Detect which cell encompasses the target text, then output its [x, y] center coordinate. 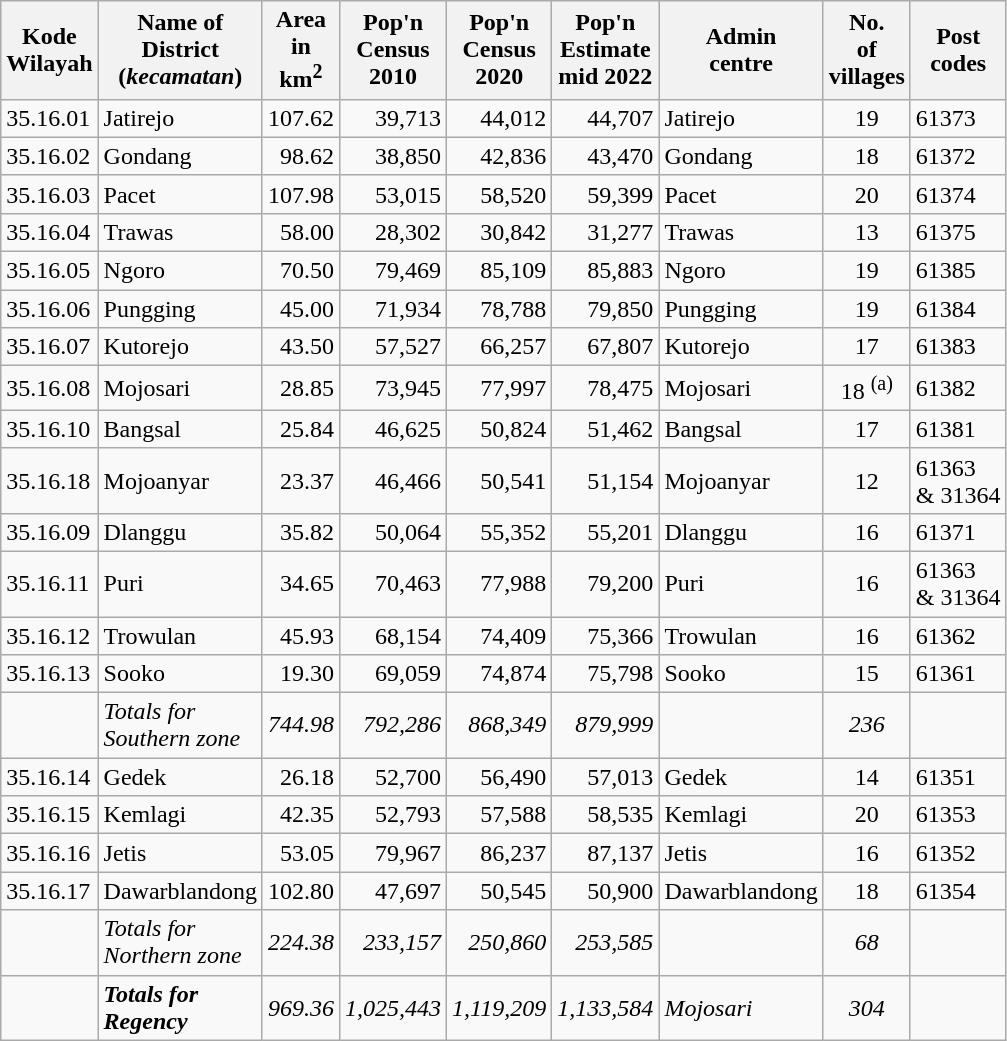
61354 [958, 891]
45.00 [300, 309]
98.62 [300, 156]
25.84 [300, 429]
102.80 [300, 891]
68,154 [392, 636]
75,798 [606, 674]
85,883 [606, 271]
107.98 [300, 194]
35.16.14 [50, 777]
12 [866, 480]
792,286 [392, 726]
250,860 [500, 942]
50,545 [500, 891]
224.38 [300, 942]
75,366 [606, 636]
35.16.13 [50, 674]
Kode Wilayah [50, 50]
61353 [958, 815]
61352 [958, 853]
43.50 [300, 347]
52,793 [392, 815]
53,015 [392, 194]
70,463 [392, 584]
43,470 [606, 156]
Totals forNorthern zone [180, 942]
35.16.09 [50, 532]
13 [866, 232]
53.05 [300, 853]
67,807 [606, 347]
35.16.01 [50, 118]
35.16.04 [50, 232]
58,520 [500, 194]
30,842 [500, 232]
55,352 [500, 532]
15 [866, 674]
61375 [958, 232]
79,850 [606, 309]
71,934 [392, 309]
Totals forRegency [180, 1008]
61381 [958, 429]
79,469 [392, 271]
57,527 [392, 347]
74,874 [500, 674]
31,277 [606, 232]
236 [866, 726]
61383 [958, 347]
85,109 [500, 271]
744.98 [300, 726]
868,349 [500, 726]
47,697 [392, 891]
No. ofvillages [866, 50]
79,200 [606, 584]
61373 [958, 118]
58.00 [300, 232]
18 (a) [866, 388]
68 [866, 942]
61382 [958, 388]
Pop'nCensus2020 [500, 50]
61371 [958, 532]
51,154 [606, 480]
35.16.18 [50, 480]
26.18 [300, 777]
44,012 [500, 118]
50,541 [500, 480]
1,133,584 [606, 1008]
42,836 [500, 156]
61362 [958, 636]
304 [866, 1008]
61374 [958, 194]
35.16.16 [50, 853]
69,059 [392, 674]
42.35 [300, 815]
46,625 [392, 429]
59,399 [606, 194]
35.16.02 [50, 156]
46,466 [392, 480]
253,585 [606, 942]
50,064 [392, 532]
35.16.08 [50, 388]
35.16.07 [50, 347]
28,302 [392, 232]
Name ofDistrict(kecamatan) [180, 50]
107.62 [300, 118]
19.30 [300, 674]
233,157 [392, 942]
87,137 [606, 853]
61384 [958, 309]
78,788 [500, 309]
78,475 [606, 388]
57,588 [500, 815]
57,013 [606, 777]
35.16.12 [50, 636]
1,025,443 [392, 1008]
77,997 [500, 388]
Area in km2 [300, 50]
50,900 [606, 891]
70.50 [300, 271]
61385 [958, 271]
35.16.15 [50, 815]
14 [866, 777]
61372 [958, 156]
73,945 [392, 388]
35.16.10 [50, 429]
23.37 [300, 480]
35.16.03 [50, 194]
58,535 [606, 815]
50,824 [500, 429]
35.16.05 [50, 271]
52,700 [392, 777]
77,988 [500, 584]
61351 [958, 777]
51,462 [606, 429]
Admincentre [741, 50]
79,967 [392, 853]
66,257 [500, 347]
35.82 [300, 532]
1,119,209 [500, 1008]
44,707 [606, 118]
56,490 [500, 777]
35.16.06 [50, 309]
86,237 [500, 853]
34.65 [300, 584]
Postcodes [958, 50]
Pop'nCensus2010 [392, 50]
Totals forSouthern zone [180, 726]
879,999 [606, 726]
55,201 [606, 532]
39,713 [392, 118]
74,409 [500, 636]
38,850 [392, 156]
35.16.17 [50, 891]
45.93 [300, 636]
35.16.11 [50, 584]
28.85 [300, 388]
61361 [958, 674]
969.36 [300, 1008]
Pop'nEstimatemid 2022 [606, 50]
